Return [x, y] of the center of cell containing provided text 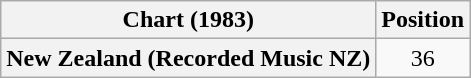
New Zealand (Recorded Music NZ) [188, 58]
Position [423, 20]
Chart (1983) [188, 20]
36 [423, 58]
